Pinpoint the cell where the given text exists, returning its [x, y] midpoint coordinate. 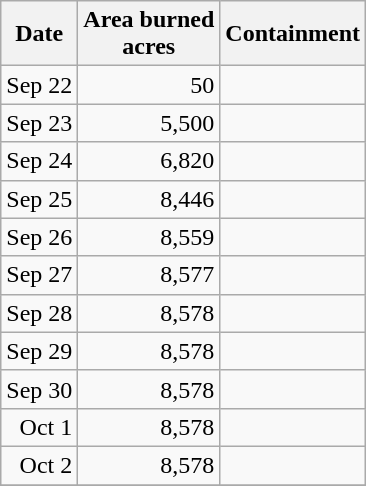
Sep 26 [40, 237]
50 [149, 85]
8,577 [149, 275]
8,446 [149, 199]
Date [40, 34]
Sep 25 [40, 199]
Area burnedacres [149, 34]
Sep 23 [40, 123]
Sep 22 [40, 85]
Sep 27 [40, 275]
Containment [293, 34]
Oct 1 [40, 427]
6,820 [149, 161]
Sep 28 [40, 313]
Oct 2 [40, 465]
Sep 24 [40, 161]
Sep 29 [40, 351]
5,500 [149, 123]
8,559 [149, 237]
Sep 30 [40, 389]
